Output the (x, y) coordinate of the center of the cell containing the given text.  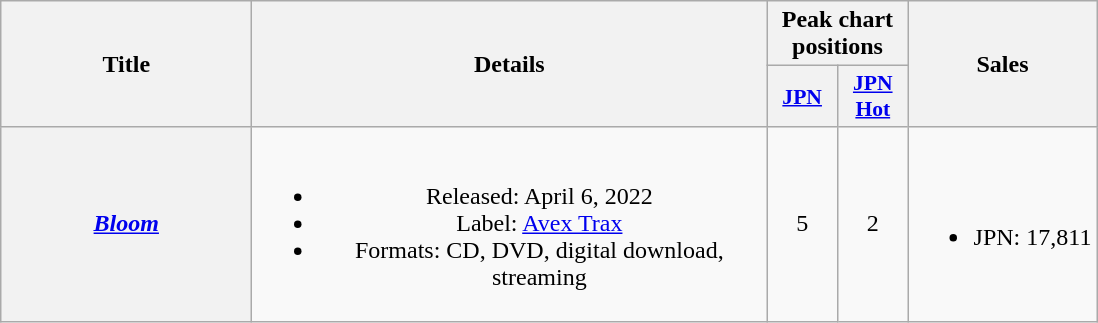
Details (510, 64)
JPN: 17,811 (1002, 224)
5 (802, 224)
Bloom (126, 224)
2 (872, 224)
Sales (1002, 64)
Title (126, 64)
JPN (802, 96)
JPN Hot (872, 96)
Peak chart positions (838, 34)
Released: April 6, 2022Label: Avex TraxFormats: CD, DVD, digital download, streaming (510, 224)
